Find where the given text appears and provide that cell's center as [X, Y] coordinate. 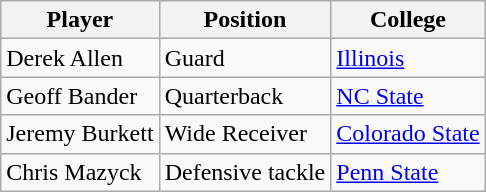
Wide Receiver [245, 134]
Defensive tackle [245, 172]
Jeremy Burkett [80, 134]
Derek Allen [80, 58]
Position [245, 20]
Guard [245, 58]
Illinois [408, 58]
Geoff Bander [80, 96]
College [408, 20]
Quarterback [245, 96]
Chris Mazyck [80, 172]
NC State [408, 96]
Player [80, 20]
Penn State [408, 172]
Colorado State [408, 134]
